Return (x, y) of the center of cell containing provided text 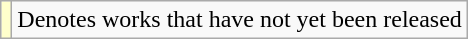
Denotes works that have not yet been released (240, 20)
